Detect which cell encompasses the target text, then output its [X, Y] center coordinate. 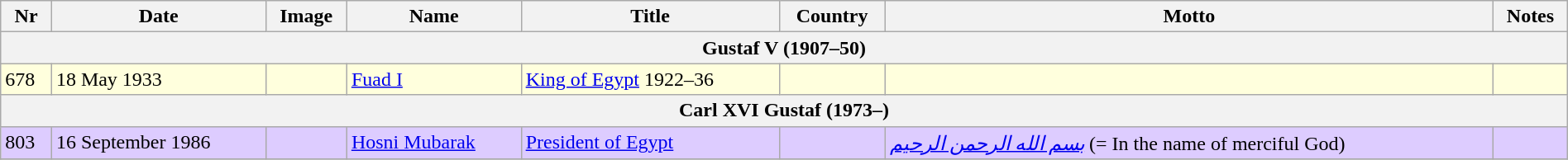
بسم الله الرحمن الرحيم (= In the name of merciful God) [1189, 143]
Carl XVI Gustaf (1973–) [784, 111]
Image [306, 16]
Hosni Mubarak [433, 143]
16 September 1986 [159, 143]
18 May 1933 [159, 79]
678 [26, 79]
Title [650, 16]
Name [433, 16]
President of Egypt [650, 143]
Gustaf V (1907–50) [784, 48]
Notes [1531, 16]
Country [832, 16]
Fuad I [433, 79]
King of Egypt 1922–36 [650, 79]
Motto [1189, 16]
Nr [26, 16]
Date [159, 16]
803 [26, 143]
